Locate the cell with the specified text and output its [X, Y] center coordinate. 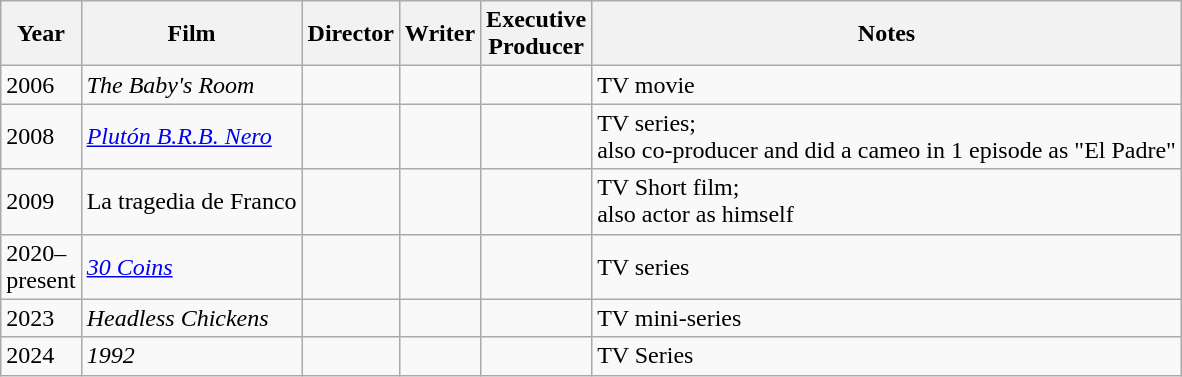
2009 [41, 202]
2024 [41, 356]
TV series;also co-producer and did a cameo in 1 episode as "El Padre" [887, 136]
La tragedia de Franco [192, 202]
2023 [41, 318]
TV Short film;also actor as himself [887, 202]
1992 [192, 356]
ExecutiveProducer [536, 34]
Writer [440, 34]
2008 [41, 136]
Director [350, 34]
TV movie [887, 85]
Film [192, 34]
TV Series [887, 356]
30 Coins [192, 266]
2006 [41, 85]
The Baby's Room [192, 85]
TV series [887, 266]
Headless Chickens [192, 318]
2020–present [41, 266]
Year [41, 34]
Notes [887, 34]
Plutón B.R.B. Nero [192, 136]
TV mini-series [887, 318]
